Pinpoint the cell where the given text exists, returning its [X, Y] midpoint coordinate. 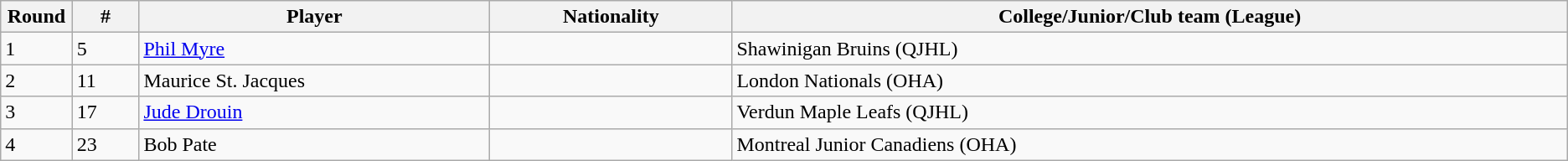
17 [106, 112]
London Nationals (OHA) [1149, 80]
Shawinigan Bruins (QJHL) [1149, 49]
Player [315, 17]
Montreal Junior Canadiens (OHA) [1149, 144]
11 [106, 80]
Jude Drouin [315, 112]
Phil Myre [315, 49]
23 [106, 144]
Round [37, 17]
Bob Pate [315, 144]
3 [37, 112]
2 [37, 80]
4 [37, 144]
College/Junior/Club team (League) [1149, 17]
Verdun Maple Leafs (QJHL) [1149, 112]
5 [106, 49]
# [106, 17]
Maurice St. Jacques [315, 80]
1 [37, 49]
Nationality [611, 17]
